Determine the (X, Y) coordinate at the center of the cell enclosing the given text.  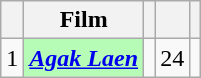
Film (84, 20)
Agak Laen (84, 58)
1 (12, 58)
24 (172, 58)
